Provide the (X, Y) coordinate of the cell's center where the given text is located.  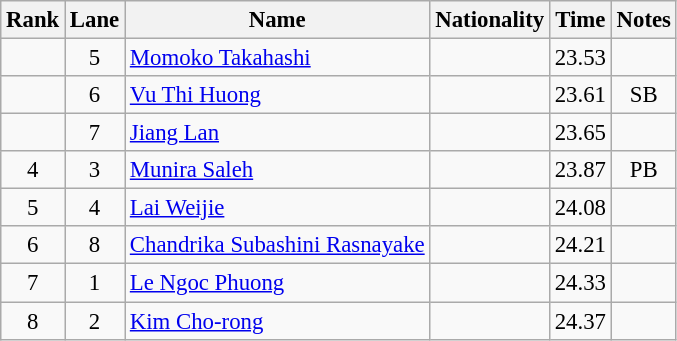
24.08 (580, 208)
Chandrika Subashini Rasnayake (278, 245)
Momoko Takahashi (278, 58)
Vu Thi Huong (278, 95)
24.21 (580, 245)
3 (95, 170)
Nationality (490, 20)
Lane (95, 20)
2 (95, 321)
Kim Cho-rong (278, 321)
Rank (33, 20)
Time (580, 20)
23.87 (580, 170)
23.65 (580, 133)
24.33 (580, 283)
Le Ngoc Phuong (278, 283)
Notes (644, 20)
SB (644, 95)
Jiang Lan (278, 133)
Munira Saleh (278, 170)
Lai Weijie (278, 208)
23.61 (580, 95)
1 (95, 283)
23.53 (580, 58)
PB (644, 170)
Name (278, 20)
24.37 (580, 321)
